Locate the cell with the specified text and output its (X, Y) center coordinate. 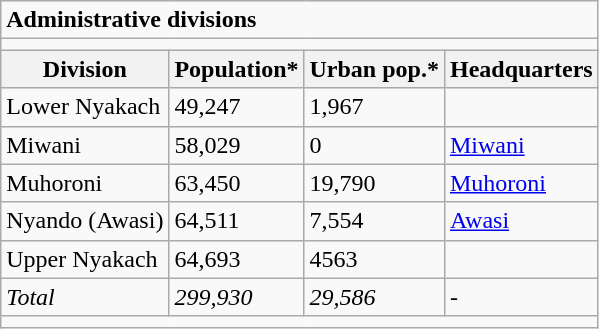
Upper Nyakach (85, 259)
1,967 (374, 107)
Headquarters (521, 69)
Division (85, 69)
Lower Nyakach (85, 107)
29,586 (374, 297)
299,930 (236, 297)
Administrative divisions (300, 20)
58,029 (236, 145)
- (521, 297)
64,693 (236, 259)
Awasi (521, 221)
63,450 (236, 183)
Urban pop.* (374, 69)
Population* (236, 69)
Total (85, 297)
7,554 (374, 221)
4563 (374, 259)
19,790 (374, 183)
Nyando (Awasi) (85, 221)
49,247 (236, 107)
0 (374, 145)
64,511 (236, 221)
